Identify which cell holds the provided text, then report its [x, y] central coordinate. 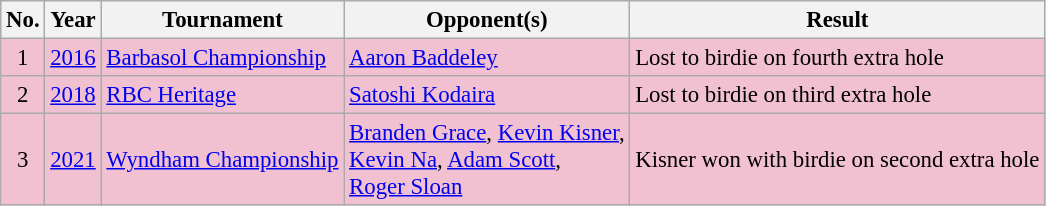
2016 [73, 58]
2018 [73, 95]
2 [23, 95]
Branden Grace, Kevin Kisner, Kevin Na, Adam Scott, Roger Sloan [487, 160]
Lost to birdie on third extra hole [838, 95]
Aaron Baddeley [487, 58]
RBC Heritage [222, 95]
Result [838, 20]
Barbasol Championship [222, 58]
3 [23, 160]
Tournament [222, 20]
Wyndham Championship [222, 160]
Kisner won with birdie on second extra hole [838, 160]
2021 [73, 160]
Satoshi Kodaira [487, 95]
No. [23, 20]
Lost to birdie on fourth extra hole [838, 58]
1 [23, 58]
Year [73, 20]
Opponent(s) [487, 20]
